Return the (x, y) coordinate for the center point of the cell that contains the specified text.  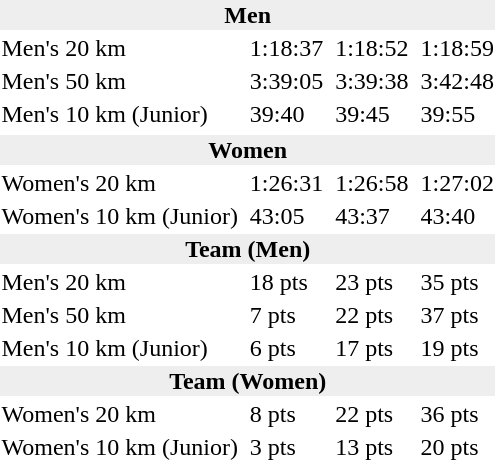
3:39:38 (372, 81)
8 pts (286, 414)
36 pts (457, 414)
39:55 (457, 114)
17 pts (372, 348)
Men (248, 15)
39:40 (286, 114)
37 pts (457, 315)
Women's 10 km (Junior) (120, 216)
1:26:31 (286, 183)
1:18:59 (457, 48)
Team (Men) (248, 249)
1:27:02 (457, 183)
1:18:52 (372, 48)
23 pts (372, 282)
7 pts (286, 315)
39:45 (372, 114)
Women (248, 150)
18 pts (286, 282)
6 pts (286, 348)
43:40 (457, 216)
19 pts (457, 348)
3:39:05 (286, 81)
3:42:48 (457, 81)
1:26:58 (372, 183)
Team (Women) (248, 381)
1:18:37 (286, 48)
35 pts (457, 282)
43:05 (286, 216)
43:37 (372, 216)
